For the text-containing cell, return its midpoint in [x, y] coordinate format. 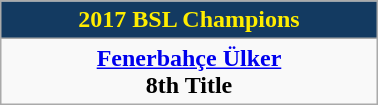
2017 BSL Champions [189, 20]
Fenerbahçe Ülker8th Title [189, 72]
